Extract the (x, y) coordinate from the center of the cell holding the provided text.  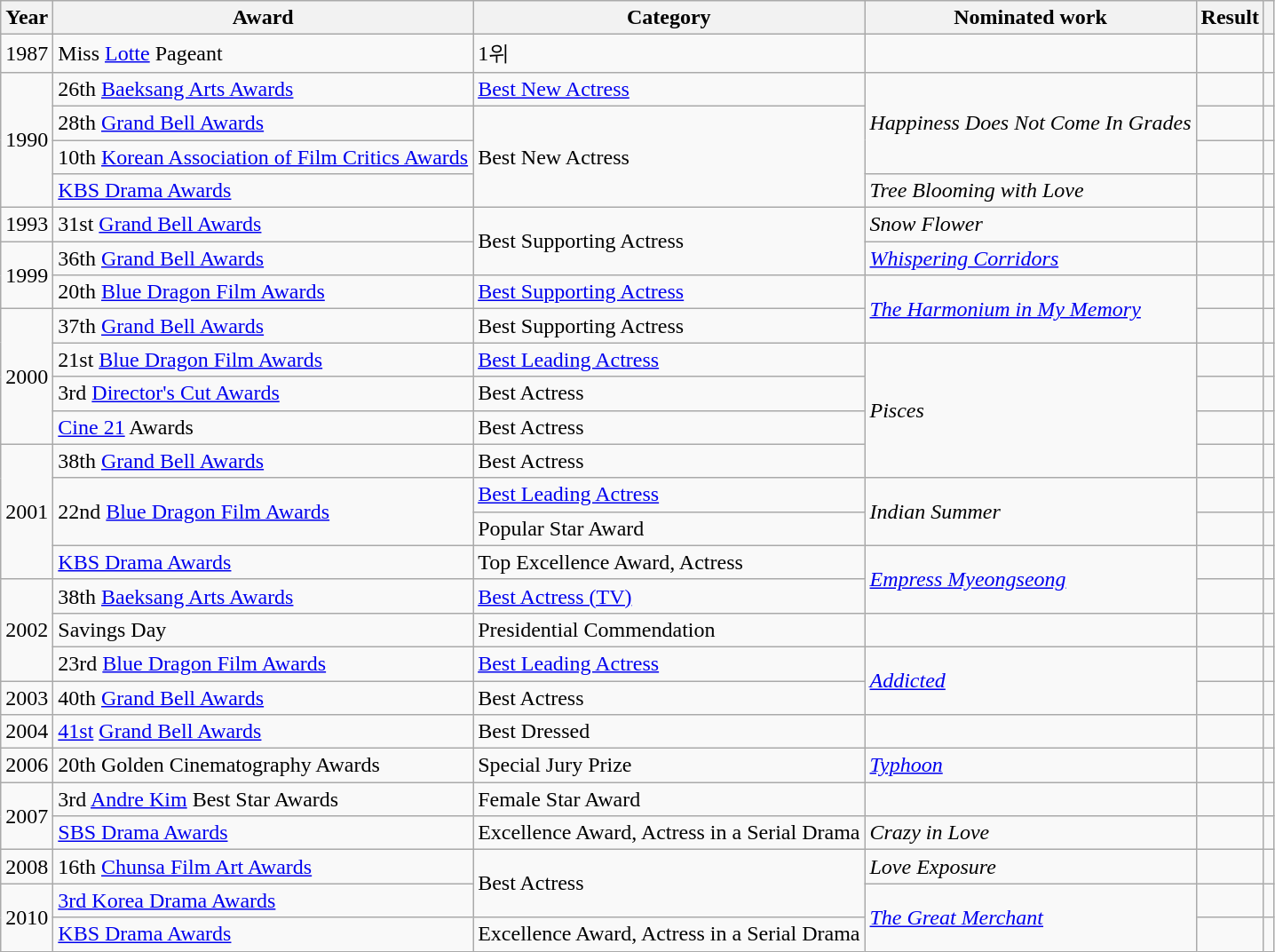
1위 (669, 53)
31st Grand Bell Awards (263, 225)
2000 (27, 377)
Best Dressed (669, 732)
2007 (27, 816)
16th Chunsa Film Art Awards (263, 867)
1987 (27, 53)
20th Blue Dragon Film Awards (263, 292)
1990 (27, 139)
41st Grand Bell Awards (263, 732)
Category (669, 18)
3rd Korea Drama Awards (263, 900)
Tree Blooming with Love (1030, 191)
22nd Blue Dragon Film Awards (263, 512)
2008 (27, 867)
1999 (27, 275)
Result (1230, 18)
10th Korean Association of Film Critics Awards (263, 157)
Popular Star Award (669, 528)
Typhoon (1030, 766)
Indian Summer (1030, 512)
2010 (27, 917)
Special Jury Prize (669, 766)
Miss Lotte Pageant (263, 53)
Snow Flower (1030, 225)
40th Grand Bell Awards (263, 697)
3rd Andre Kim Best Star Awards (263, 799)
Award (263, 18)
Crazy in Love (1030, 833)
23rd Blue Dragon Film Awards (263, 663)
Cine 21 Awards (263, 427)
38th Baeksang Arts Awards (263, 596)
2004 (27, 732)
2001 (27, 512)
Savings Day (263, 630)
Year (27, 18)
Presidential Commendation (669, 630)
Happiness Does Not Come In Grades (1030, 123)
Whispering Corridors (1030, 258)
2006 (27, 766)
1993 (27, 225)
3rd Director's Cut Awards (263, 393)
Empress Myeongseong (1030, 579)
21st Blue Dragon Film Awards (263, 360)
2003 (27, 697)
2002 (27, 630)
The Great Merchant (1030, 917)
SBS Drama Awards (263, 833)
Top Excellence Award, Actress (669, 562)
38th Grand Bell Awards (263, 461)
The Harmonium in My Memory (1030, 309)
Best Actress (TV) (669, 596)
20th Golden Cinematography Awards (263, 766)
Love Exposure (1030, 867)
Addicted (1030, 680)
37th Grand Bell Awards (263, 326)
28th Grand Bell Awards (263, 123)
Nominated work (1030, 18)
Female Star Award (669, 799)
26th Baeksang Arts Awards (263, 89)
Pisces (1030, 410)
36th Grand Bell Awards (263, 258)
